From the cell containing the given text, extract its center point as [x, y] coordinate. 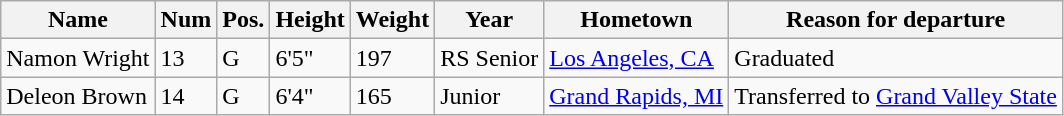
Height [310, 20]
Name [78, 20]
197 [392, 58]
Junior [490, 96]
13 [186, 58]
Year [490, 20]
Deleon Brown [78, 96]
Transferred to Grand Valley State [896, 96]
6'4" [310, 96]
165 [392, 96]
Graduated [896, 58]
14 [186, 96]
Grand Rapids, MI [636, 96]
Hometown [636, 20]
Reason for departure [896, 20]
Namon Wright [78, 58]
Num [186, 20]
RS Senior [490, 58]
Los Angeles, CA [636, 58]
6'5" [310, 58]
Weight [392, 20]
Pos. [244, 20]
